Capture the cell that displays the provided text and extract its [x, y] central coordinate. 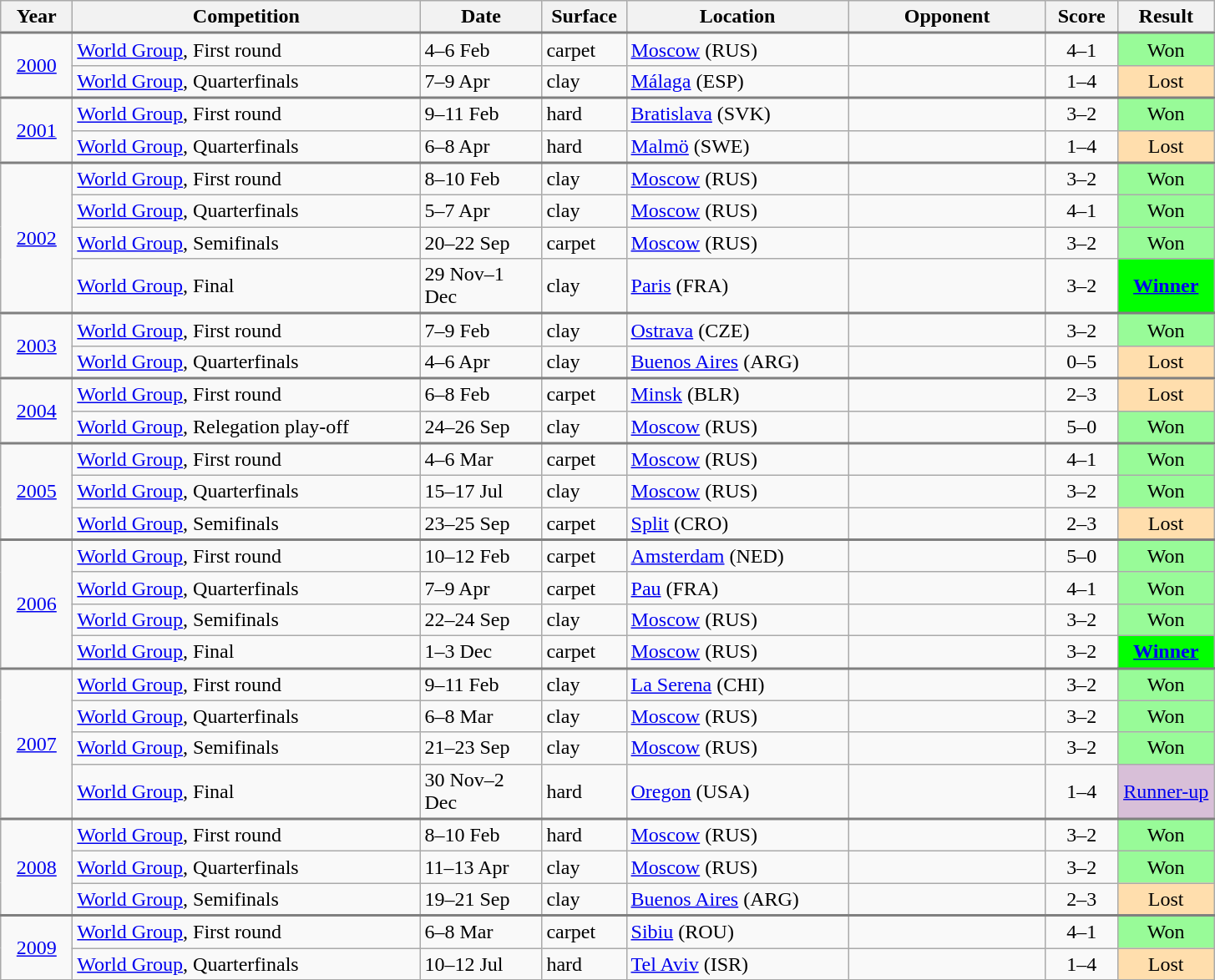
Paris (FRA) [737, 286]
Bratislava (SVK) [737, 114]
7–9 Feb [481, 331]
20–22 Sep [481, 243]
Oregon (USA) [737, 791]
Split (CRO) [737, 524]
6–8 Apr [481, 147]
4–6 Apr [481, 362]
2006 [37, 604]
2009 [37, 948]
Minsk (BLR) [737, 394]
10–12 Feb [481, 556]
2002 [37, 239]
5–7 Apr [481, 211]
24–26 Sep [481, 427]
29 Nov–1 Dec [481, 286]
22–24 Sep [481, 619]
Location [737, 17]
2003 [37, 346]
15–17 Jul [481, 492]
19–21 Sep [481, 900]
30 Nov–2 Dec [481, 791]
Amsterdam (NED) [737, 556]
2008 [37, 867]
Result [1166, 17]
2005 [37, 492]
Tel Aviv (ISR) [737, 964]
Málaga (ESP) [737, 82]
4–6 Mar [481, 459]
Competition [246, 17]
Sibiu (ROU) [737, 932]
2004 [37, 411]
0–5 [1081, 362]
2000 [37, 66]
1–3 Dec [481, 651]
Score [1081, 17]
Ostrava (CZE) [737, 331]
Year [37, 17]
La Serena (CHI) [737, 684]
2007 [37, 743]
Malmö (SWE) [737, 147]
23–25 Sep [481, 524]
Opponent [947, 17]
21–23 Sep [481, 748]
2001 [37, 130]
Pau (FRA) [737, 588]
World Group, Relegation play-off [246, 427]
4–6 Feb [481, 50]
10–12 Jul [481, 964]
Date [481, 17]
Surface [585, 17]
Runner-up [1166, 791]
6–8 Feb [481, 394]
11–13 Apr [481, 867]
